Return [x, y] of the center of cell containing provided text 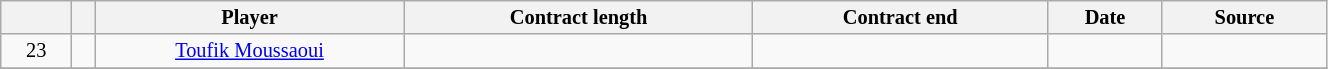
Player [250, 17]
Contract end [900, 17]
Contract length [578, 17]
Toufik Moussaoui [250, 51]
23 [36, 51]
Date [1106, 17]
Source [1244, 17]
